Find where the given text appears and provide that cell's center as (X, Y) coordinate. 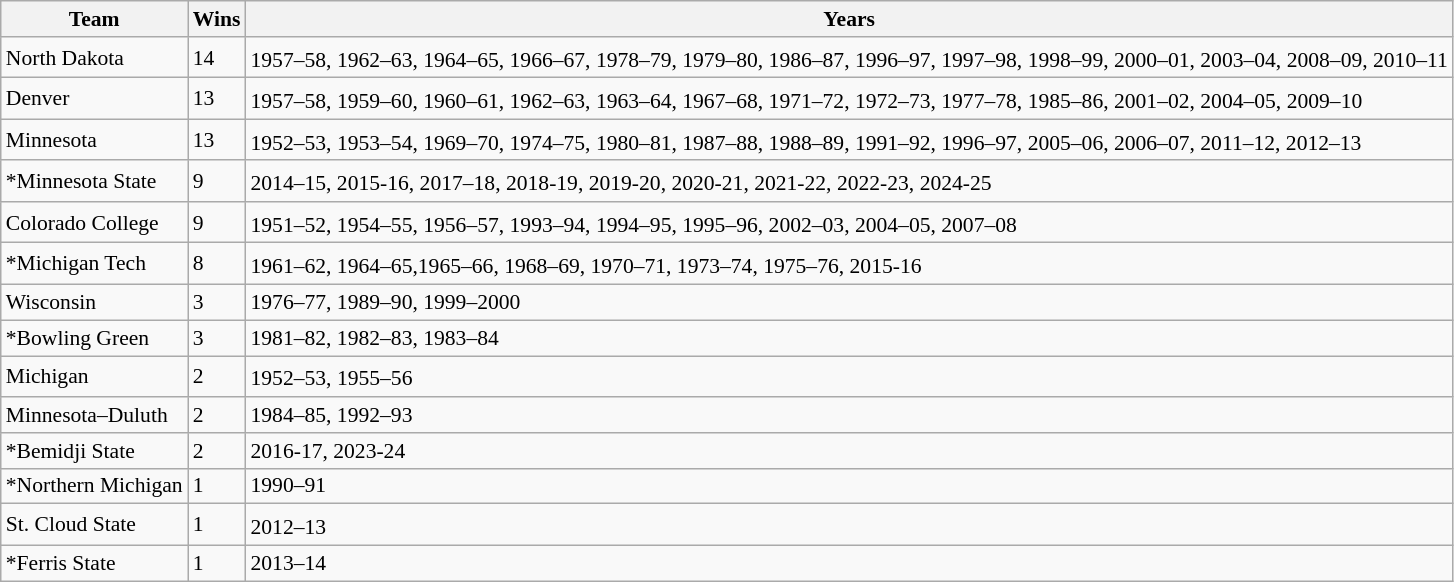
1952–53, 1953–54, 1969–70, 1974–75, 1980–81, 1987–88, 1988–89, 1991–92, 1996–97, 2005–06, 2006–07, 2011–12, 2012–13 (848, 140)
*Michigan Tech (94, 264)
2013–14 (848, 563)
*Northern Michigan (94, 487)
Michigan (94, 376)
1990–91 (848, 487)
2014–15, 2015-16, 2017–18, 2018-19, 2019-20, 2020-21, 2021-22, 2022-23, 2024-25 (848, 182)
*Minnesota State (94, 182)
1976–77, 1989–90, 1999–2000 (848, 303)
North Dakota (94, 58)
14 (217, 58)
2012–13 (848, 524)
Denver (94, 98)
8 (217, 264)
Minnesota (94, 140)
Team (94, 19)
Colorado College (94, 222)
2016-17, 2023-24 (848, 451)
*Ferris State (94, 563)
St. Cloud State (94, 524)
Minnesota–Duluth (94, 415)
1961–62, 1964–65,1965–66, 1968–69, 1970–71, 1973–74, 1975–76, 2015-16 (848, 264)
1957–58, 1959–60, 1960–61, 1962–63, 1963–64, 1967–68, 1971–72, 1972–73, 1977–78, 1985–86, 2001–02, 2004–05, 2009–10 (848, 98)
Wisconsin (94, 303)
1981–82, 1982–83, 1983–84 (848, 338)
Wins (217, 19)
Years (848, 19)
1951–52, 1954–55, 1956–57, 1993–94, 1994–95, 1995–96, 2002–03, 2004–05, 2007–08 (848, 222)
*Bemidji State (94, 451)
1957–58, 1962–63, 1964–65, 1966–67, 1978–79, 1979–80, 1986–87, 1996–97, 1997–98, 1998–99, 2000–01, 2003–04, 2008–09, 2010–11 (848, 58)
*Bowling Green (94, 338)
1952–53, 1955–56 (848, 376)
1984–85, 1992–93 (848, 415)
